For the text-containing cell, return its midpoint in (x, y) coordinate format. 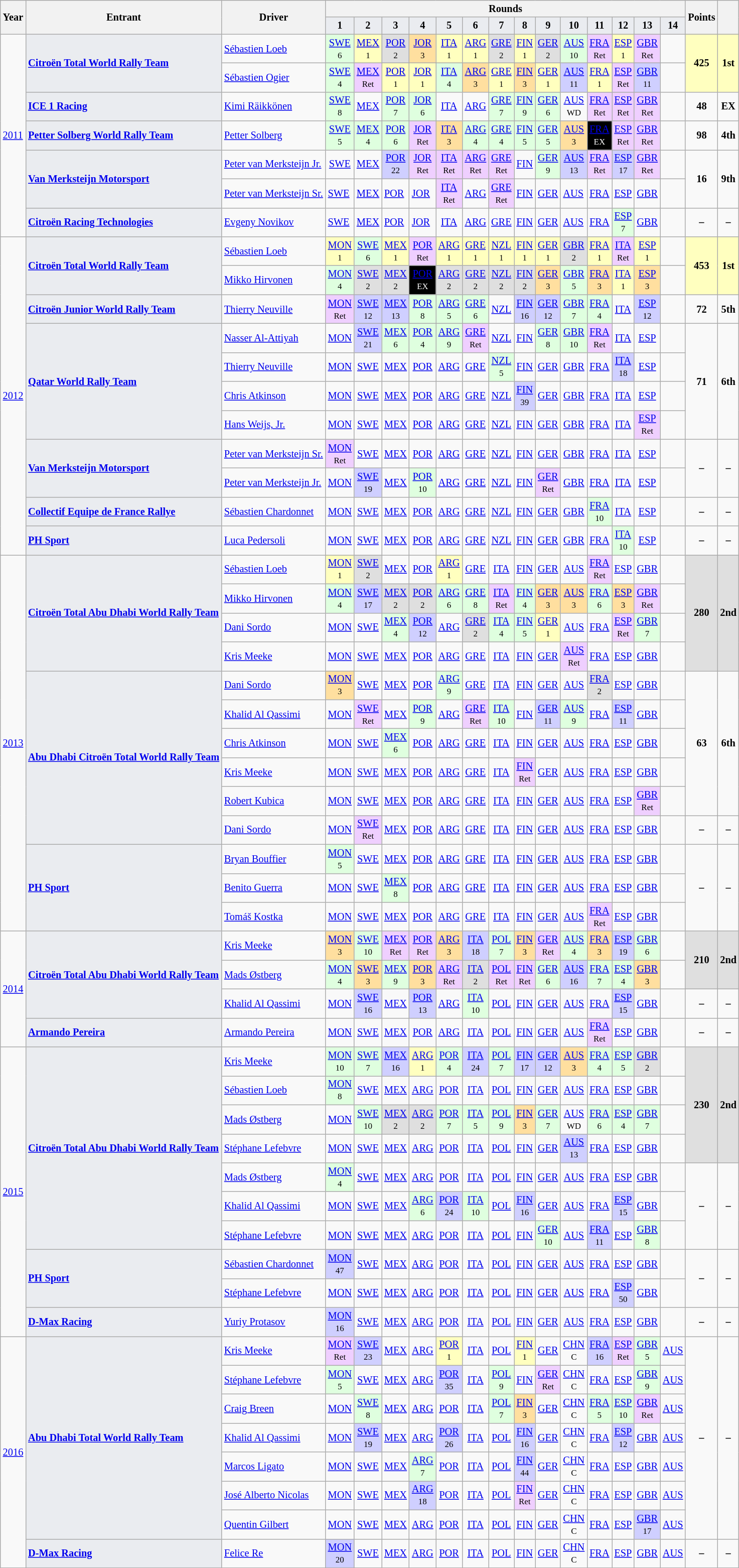
2012 (13, 396)
FRA5 (599, 1409)
FIN39 (525, 396)
Driver (274, 17)
GER7 (548, 1119)
98 (701, 136)
POR8 (422, 309)
Collectif Equipe de France Rallye (123, 511)
ARG18 (422, 1495)
ITA3 (450, 136)
GER9 (548, 164)
Hans Weijs, Jr. (274, 425)
JOR1 (422, 77)
FIN2 (525, 280)
FIN17 (525, 1062)
13 (647, 26)
MEX13 (395, 309)
2013 (13, 743)
ESP10 (623, 1409)
AUS4 (574, 946)
SWE17 (368, 598)
6 (476, 26)
Marcos Ligato (274, 1467)
FIN9 (525, 106)
ARG4 (476, 136)
NZL1 (501, 251)
ESP17 (623, 164)
ESP7 (623, 222)
ESP19 (623, 946)
FIN44 (525, 1467)
3 (395, 26)
SWE16 (368, 1003)
AUSRet (574, 656)
Sébastien Ogier (274, 77)
ITA24 (476, 1062)
GER2 (548, 49)
Quentin Gilbert (274, 1524)
POR22 (395, 164)
72 (701, 309)
Year (13, 17)
MON47 (340, 1264)
Benito Guerra (274, 888)
ESP5 (623, 1062)
ARG7 (422, 1467)
Abu Dhabi Citroën Total World Rally Team (123, 757)
16 (701, 179)
SWE21 (368, 338)
JOR6 (422, 106)
48 (701, 106)
9 (548, 26)
2015 (13, 1192)
ARG5 (450, 309)
ITA5 (476, 1119)
FRA10 (599, 511)
AUS16 (574, 975)
7 (501, 26)
4th (728, 136)
FRAEX (599, 136)
POR24 (450, 1206)
POR9 (422, 714)
GBR9 (647, 1380)
71 (701, 381)
GRE6 (476, 309)
MON16 (340, 1322)
POR10 (422, 482)
1 (340, 26)
AUS9 (574, 714)
POR3 (422, 975)
Luca Pedersoli (274, 541)
MEX8 (395, 888)
EX (728, 106)
GER11 (548, 714)
9th (728, 179)
SWE5 (340, 136)
Rounds (506, 9)
FRA11 (599, 1235)
ESP50 (623, 1293)
AUS10 (574, 49)
GBR6 (647, 946)
SWE4 (340, 77)
ICE 1 Racing (123, 106)
MON8 (340, 1090)
453 (701, 265)
MON20 (340, 1553)
Tomáš Kostka (274, 917)
FRA7 (599, 975)
210 (701, 960)
8 (525, 26)
Bryan Bouffier (274, 859)
Petter Solberg (274, 136)
2016 (13, 1452)
230 (701, 1105)
POR12 (422, 627)
FIN4 (525, 598)
NZL5 (501, 367)
425 (701, 63)
14 (673, 26)
12 (623, 26)
MEX9 (395, 975)
GBR3 (647, 975)
ITA2 (476, 975)
GRE4 (501, 136)
POR35 (450, 1380)
GBR11 (647, 77)
JOR3 (422, 49)
Abu Dhabi Total World Rally Team (123, 1438)
GBR17 (647, 1524)
5 (450, 26)
POR26 (450, 1438)
POR6 (395, 136)
11 (599, 26)
2011 (13, 136)
Entrant (123, 17)
GER5 (548, 136)
GER10 (548, 1235)
Felice Re (274, 1553)
Nasser Al-Attiyah (274, 338)
GRE7 (501, 106)
63 (701, 743)
SWE23 (368, 1351)
MEX16 (395, 1062)
280 (701, 612)
POR13 (422, 1003)
FRA2 (599, 685)
Kimi Räikkönen (274, 106)
Yuriy Protasov (274, 1322)
2 (368, 26)
SWE12 (368, 309)
GBR10 (574, 338)
GER8 (548, 338)
Petter Solberg World Rally Team (123, 136)
FRA16 (599, 1351)
5th (728, 309)
SWE3 (368, 975)
Craig Breen (274, 1409)
10 (574, 26)
Evgeny Novikov (274, 222)
Citroën Junior World Rally Team (123, 309)
POREX (422, 280)
2014 (13, 989)
Qatar World Rally Team (123, 381)
AUS11 (574, 77)
Points (701, 17)
4 (422, 26)
SWE7 (368, 1062)
José Alberto Nicolas (274, 1495)
Citroën Racing Technologies (123, 222)
GRE8 (476, 598)
POLRet (501, 975)
ESP11 (623, 714)
NZL2 (501, 280)
MON10 (340, 1062)
Robert Kubica (274, 801)
GBR8 (647, 1235)
